Determine the [x, y] coordinate at the center of the cell enclosing the given text.  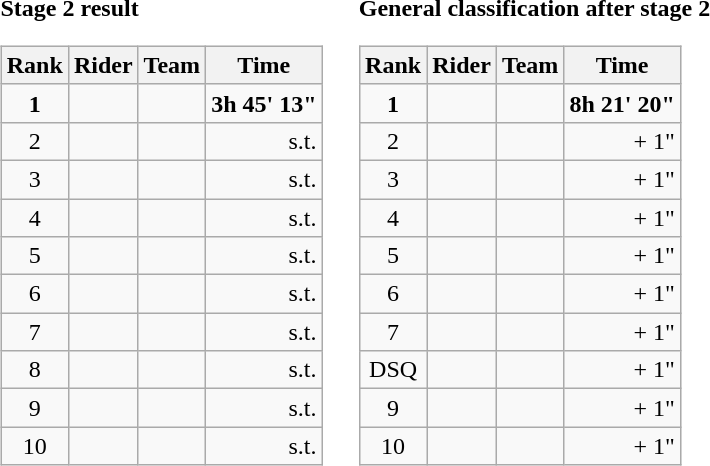
3h 45' 13" [264, 103]
8 [34, 370]
DSQ [394, 370]
8h 21' 20" [622, 103]
